Extract the [x, y] coordinate from the center of the cell holding the provided text.  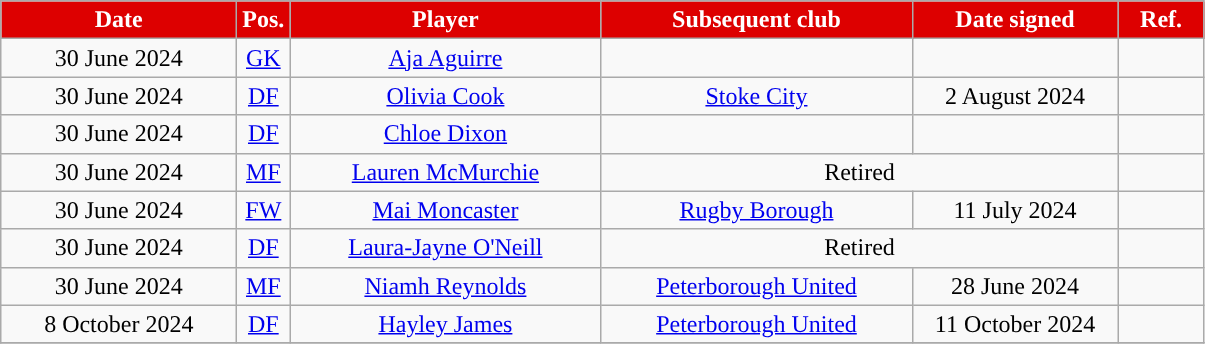
8 October 2024 [119, 324]
Mai Moncaster [446, 210]
Rugby Borough [756, 210]
Subsequent club [756, 20]
Laura-Jayne O'Neill [446, 248]
Stoke City [756, 96]
28 June 2024 [1015, 286]
Ref. [1161, 20]
Aja Aguirre [446, 58]
Date signed [1015, 20]
Niamh Reynolds [446, 286]
Hayley James [446, 324]
2 August 2024 [1015, 96]
Chloe Dixon [446, 134]
FW [264, 210]
Player [446, 20]
Olivia Cook [446, 96]
Lauren McMurchie [446, 172]
11 July 2024 [1015, 210]
GK [264, 58]
Date [119, 20]
11 October 2024 [1015, 324]
Pos. [264, 20]
